Return the [X, Y] coordinate for the center point of the cell that contains the specified text.  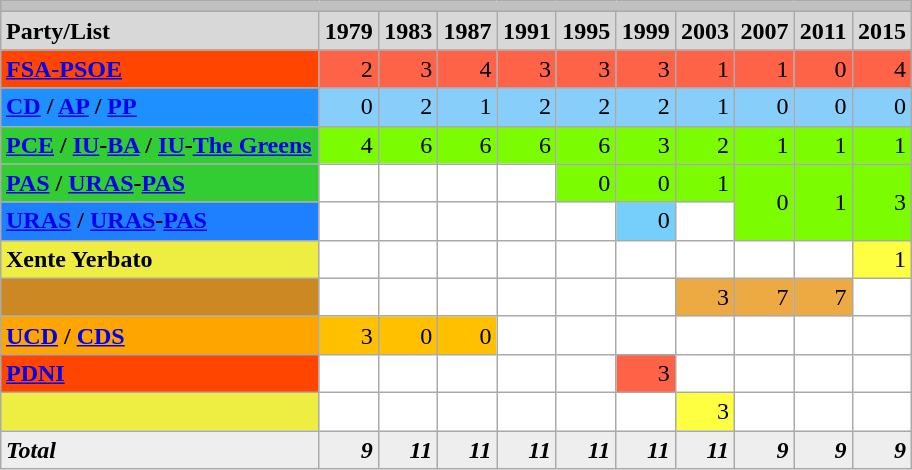
FSA-PSOE [159, 69]
1979 [348, 31]
2007 [764, 31]
1995 [586, 31]
CD / AP / PP [159, 107]
2003 [704, 31]
Xente Yerbato [159, 259]
1983 [408, 31]
UCD / CDS [159, 335]
PCE / IU-BA / IU-The Greens [159, 145]
1991 [526, 31]
2015 [882, 31]
PDNI [159, 373]
2011 [823, 31]
Total [159, 449]
PAS / URAS-PAS [159, 183]
1999 [646, 31]
Party/List [159, 31]
URAS / URAS-PAS [159, 221]
1987 [468, 31]
